Capture the cell that displays the provided text and extract its [X, Y] central coordinate. 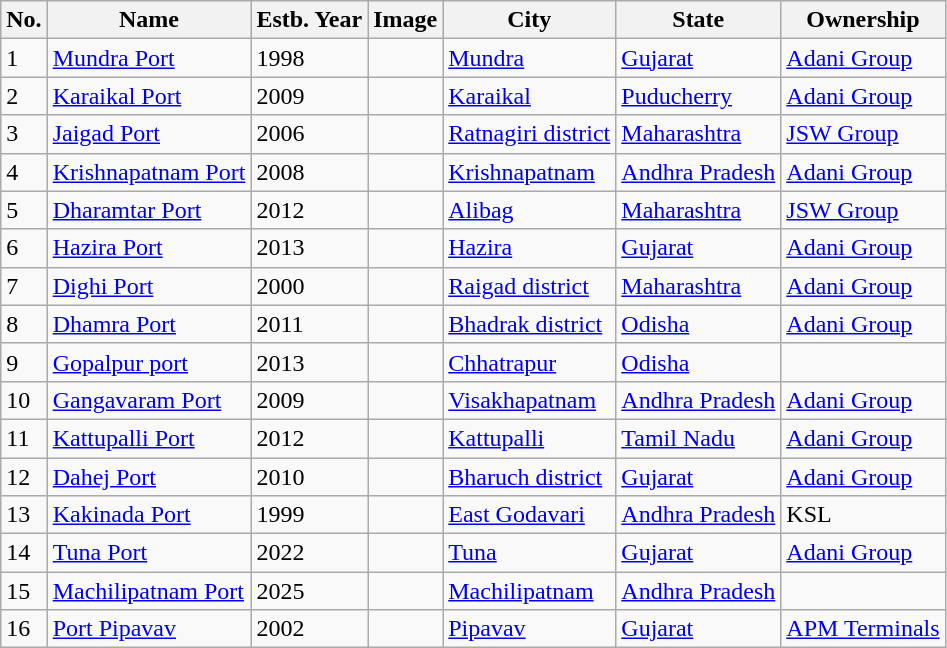
4 [24, 172]
7 [24, 286]
3 [24, 134]
Tuna Port [149, 553]
Dahej Port [149, 477]
Ratnagiri district [530, 134]
14 [24, 553]
Mundra [530, 58]
Kattupalli Port [149, 438]
Jaigad Port [149, 134]
10 [24, 400]
Raigad district [530, 286]
8 [24, 324]
15 [24, 591]
Tuna [530, 553]
Hazira Port [149, 248]
2025 [310, 591]
Kakinada Port [149, 515]
Image [406, 20]
2022 [310, 553]
Bharuch district [530, 477]
Ownership [863, 20]
East Godavari [530, 515]
Kattupalli [530, 438]
5 [24, 210]
2010 [310, 477]
Hazira [530, 248]
Tamil Nadu [698, 438]
No. [24, 20]
16 [24, 629]
Port Pipavav [149, 629]
Dighi Port [149, 286]
Machilipatnam Port [149, 591]
Krishnapatnam [530, 172]
2006 [310, 134]
2008 [310, 172]
Dharamtar Port [149, 210]
12 [24, 477]
Estb. Year [310, 20]
2002 [310, 629]
Karaikal [530, 96]
Mundra Port [149, 58]
Chhatrapur [530, 362]
APM Terminals [863, 629]
Pipavav [530, 629]
Gangavaram Port [149, 400]
1999 [310, 515]
2 [24, 96]
KSL [863, 515]
Karaikal Port [149, 96]
2011 [310, 324]
2000 [310, 286]
State [698, 20]
1998 [310, 58]
Visakhapatnam [530, 400]
1 [24, 58]
Puducherry [698, 96]
Gopalpur port [149, 362]
Bhadrak district [530, 324]
Krishnapatnam Port [149, 172]
Alibag [530, 210]
11 [24, 438]
Machilipatnam [530, 591]
City [530, 20]
Name [149, 20]
13 [24, 515]
6 [24, 248]
9 [24, 362]
Dhamra Port [149, 324]
